Search for the cell housing the specified text and yield its [x, y] center coordinate. 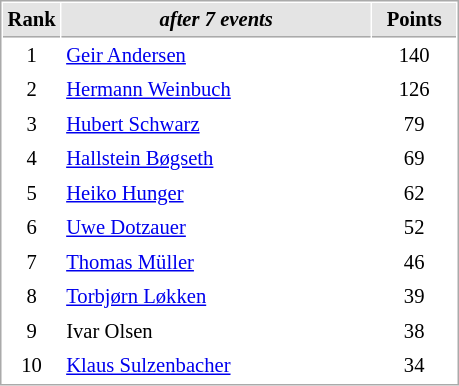
Ivar Olsen [216, 332]
10 [32, 366]
8 [32, 296]
Thomas Müller [216, 262]
9 [32, 332]
Hallstein Bøgseth [216, 158]
2 [32, 90]
79 [414, 124]
Torbjørn Løkken [216, 296]
Geir Andersen [216, 56]
4 [32, 158]
126 [414, 90]
38 [414, 332]
Uwe Dotzauer [216, 228]
Klaus Sulzenbacher [216, 366]
69 [414, 158]
Hermann Weinbuch [216, 90]
39 [414, 296]
after 7 events [216, 20]
1 [32, 56]
52 [414, 228]
6 [32, 228]
3 [32, 124]
140 [414, 56]
7 [32, 262]
5 [32, 194]
Rank [32, 20]
34 [414, 366]
46 [414, 262]
62 [414, 194]
Heiko Hunger [216, 194]
Hubert Schwarz [216, 124]
Points [414, 20]
